Provide the (X, Y) coordinate of the cell's center where the given text is located.  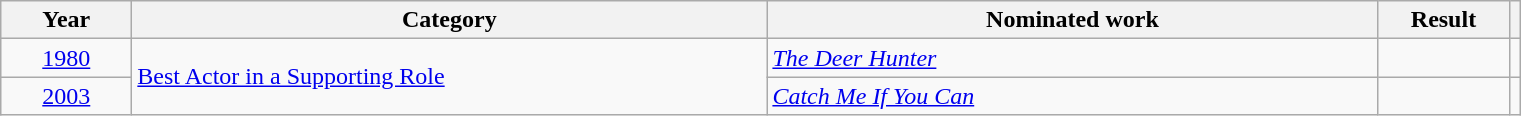
Nominated work (1072, 20)
2003 (66, 96)
Catch Me If You Can (1072, 96)
The Deer Hunter (1072, 58)
Category (450, 20)
1980 (66, 58)
Best Actor in a Supporting Role (450, 77)
Year (66, 20)
Result (1444, 20)
